Provide the (X, Y) coordinate of the cell's center where the given text is located.  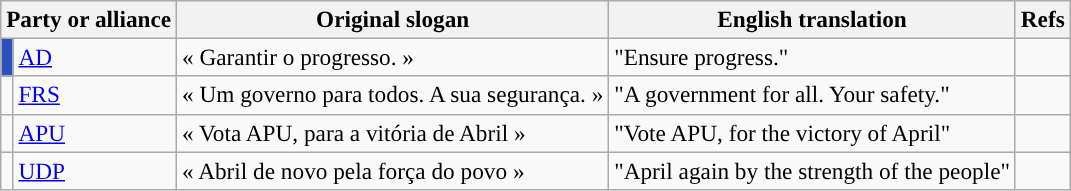
"April again by the strength of the people" (812, 170)
Original slogan (393, 19)
"Ensure progress." (812, 57)
« Abril de novo pela força do povo » (393, 170)
UDP (95, 170)
English translation (812, 19)
"A government for all. Your safety." (812, 95)
APU (95, 133)
FRS (95, 95)
Party or alliance (89, 19)
« Um governo para todos. A sua segurança. » (393, 95)
"Vote APU, for the victory of April" (812, 133)
Refs (1042, 19)
AD (95, 57)
« Garantir o progresso. » (393, 57)
« Vota APU, para a vitória de Abril » (393, 133)
